Scan for the cell matching the given text and deliver its (x, y) coordinate at center. 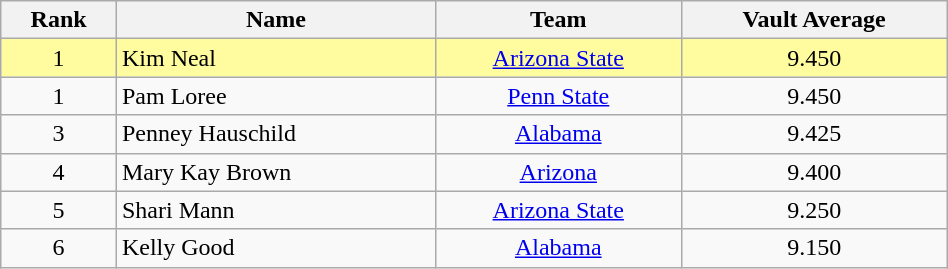
Kelly Good (276, 248)
3 (59, 134)
9.425 (814, 134)
Rank (59, 20)
Kim Neal (276, 58)
Arizona (558, 172)
Mary Kay Brown (276, 172)
Team (558, 20)
Penn State (558, 96)
4 (59, 172)
6 (59, 248)
Vault Average (814, 20)
Name (276, 20)
5 (59, 210)
Penney Hauschild (276, 134)
9.250 (814, 210)
9.150 (814, 248)
Pam Loree (276, 96)
Shari Mann (276, 210)
9.400 (814, 172)
